Return the [X, Y] coordinate for the center point of the cell that contains the specified text.  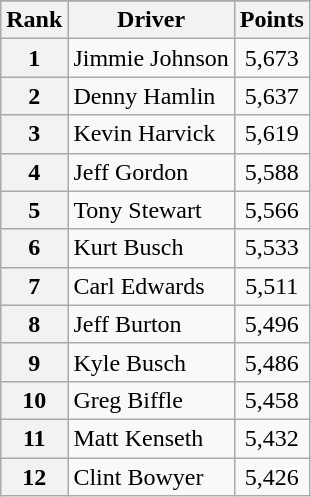
6 [34, 248]
Jeff Burton [151, 324]
Kurt Busch [151, 248]
Jeff Gordon [151, 172]
5,533 [272, 248]
5,588 [272, 172]
9 [34, 362]
Tony Stewart [151, 210]
4 [34, 172]
5,511 [272, 286]
11 [34, 438]
5,637 [272, 96]
8 [34, 324]
2 [34, 96]
Denny Hamlin [151, 96]
5,486 [272, 362]
Jimmie Johnson [151, 58]
1 [34, 58]
5,426 [272, 477]
Driver [151, 20]
Greg Biffle [151, 400]
Kevin Harvick [151, 134]
7 [34, 286]
5,619 [272, 134]
Rank [34, 20]
Matt Kenseth [151, 438]
Points [272, 20]
5 [34, 210]
5,496 [272, 324]
Carl Edwards [151, 286]
3 [34, 134]
12 [34, 477]
10 [34, 400]
Kyle Busch [151, 362]
5,566 [272, 210]
5,458 [272, 400]
Clint Bowyer [151, 477]
5,673 [272, 58]
5,432 [272, 438]
